For the text-containing cell, return its midpoint in [x, y] coordinate format. 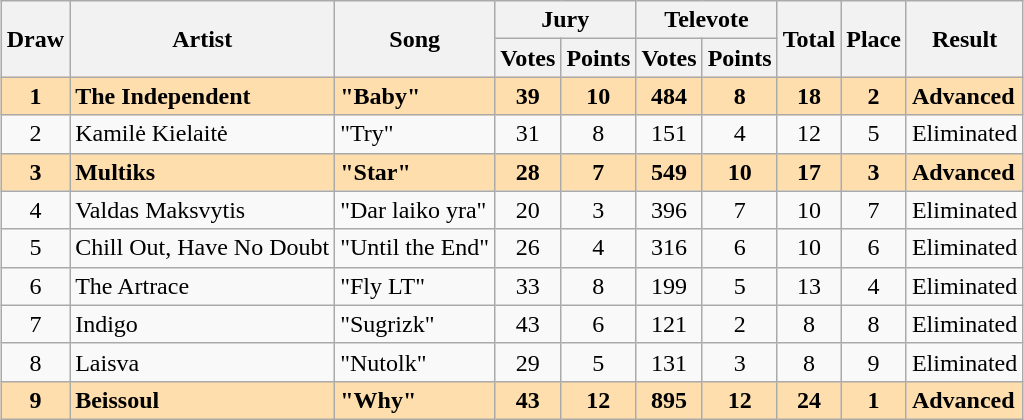
The Artrace [202, 286]
Song [415, 39]
"Nutolk" [415, 362]
Laisva [202, 362]
20 [528, 210]
199 [669, 286]
31 [528, 134]
396 [669, 210]
13 [809, 286]
Artist [202, 39]
39 [528, 96]
151 [669, 134]
"Try" [415, 134]
Jury [566, 20]
"Fly LT" [415, 286]
17 [809, 172]
549 [669, 172]
24 [809, 400]
316 [669, 248]
Kamilė Kielaitė [202, 134]
Draw [35, 39]
Multiks [202, 172]
29 [528, 362]
Total [809, 39]
895 [669, 400]
33 [528, 286]
26 [528, 248]
The Independent [202, 96]
Televote [706, 20]
"Sugrizk" [415, 324]
Valdas Maksvytis [202, 210]
Place [874, 39]
Result [964, 39]
"Star" [415, 172]
"Why" [415, 400]
121 [669, 324]
131 [669, 362]
18 [809, 96]
Beissoul [202, 400]
Indigo [202, 324]
"Until the End" [415, 248]
"Dar laiko yra" [415, 210]
"Baby" [415, 96]
Chill Out, Have No Doubt [202, 248]
484 [669, 96]
28 [528, 172]
